Return the [x, y] coordinate for the center point of the cell that contains the specified text.  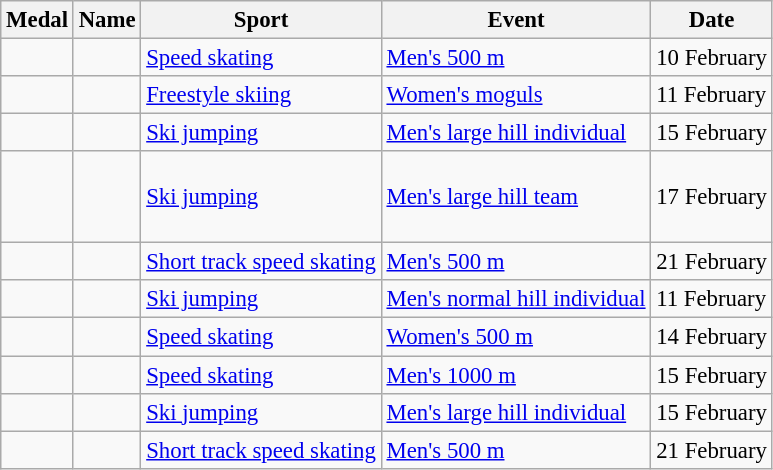
Date [712, 20]
Women's moguls [516, 95]
10 February [712, 58]
14 February [712, 337]
Sport [261, 20]
17 February [712, 197]
Name [107, 20]
Medal [38, 20]
Event [516, 20]
Men's large hill team [516, 197]
Freestyle skiing [261, 95]
Men's normal hill individual [516, 299]
Men's 1000 m [516, 375]
Women's 500 m [516, 337]
